Determine the (X, Y) coordinate at the center of the cell enclosing the given text.  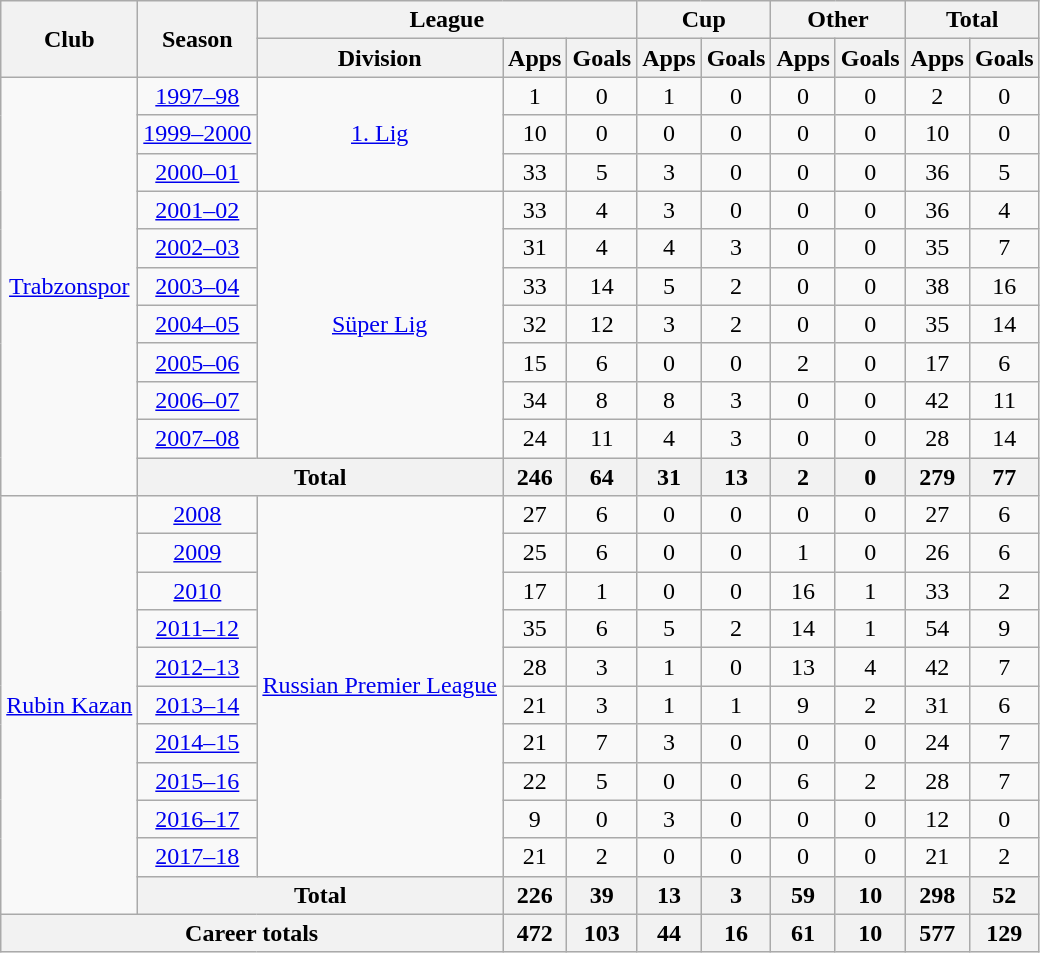
Rubin Kazan (70, 706)
77 (1004, 477)
Süper Lig (380, 324)
226 (535, 895)
129 (1004, 933)
25 (535, 553)
64 (602, 477)
22 (535, 781)
26 (937, 553)
Cup (704, 20)
298 (937, 895)
59 (803, 895)
2011–12 (198, 629)
2009 (198, 553)
2008 (198, 515)
577 (937, 933)
2010 (198, 591)
39 (602, 895)
1. Lig (380, 134)
Career totals (252, 933)
Division (380, 58)
2000–01 (198, 172)
2002–03 (198, 248)
2014–15 (198, 743)
54 (937, 629)
279 (937, 477)
103 (602, 933)
2017–18 (198, 857)
2001–02 (198, 210)
472 (535, 933)
1999–2000 (198, 134)
44 (669, 933)
2005–06 (198, 362)
Russian Premier League (380, 686)
2015–16 (198, 781)
34 (535, 400)
Other (838, 20)
2007–08 (198, 438)
15 (535, 362)
52 (1004, 895)
2013–14 (198, 705)
38 (937, 286)
61 (803, 933)
2016–17 (198, 819)
246 (535, 477)
2012–13 (198, 667)
Club (70, 39)
32 (535, 324)
2004–05 (198, 324)
Season (198, 39)
Trabzonspor (70, 286)
1997–98 (198, 96)
2006–07 (198, 400)
League (447, 20)
2003–04 (198, 286)
